From the cell containing the given text, extract its center point as (x, y) coordinate. 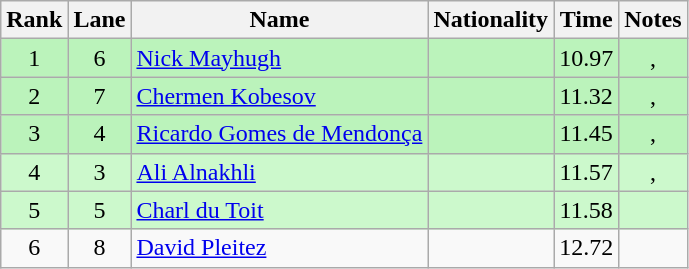
11.45 (586, 134)
Ali Alnakhli (280, 172)
Lane (100, 20)
Nationality (491, 20)
12.72 (586, 248)
Charl du Toit (280, 210)
Time (586, 20)
Nick Mayhugh (280, 58)
Notes (653, 20)
10.97 (586, 58)
Rank (34, 20)
1 (34, 58)
Ricardo Gomes de Mendonça (280, 134)
11.57 (586, 172)
11.32 (586, 96)
11.58 (586, 210)
2 (34, 96)
Chermen Kobesov (280, 96)
Name (280, 20)
8 (100, 248)
7 (100, 96)
David Pleitez (280, 248)
